Return [x, y] of the center of cell containing provided text 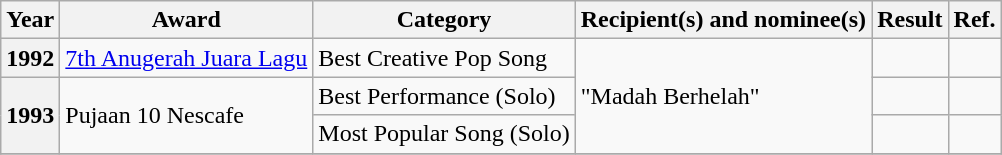
Recipient(s) and nominee(s) [723, 20]
Year [30, 20]
Most Popular Song (Solo) [444, 134]
Pujaan 10 Nescafe [186, 115]
Category [444, 20]
Award [186, 20]
Best Performance (Solo) [444, 96]
1992 [30, 58]
"Madah Berhelah" [723, 96]
1993 [30, 115]
Best Creative Pop Song [444, 58]
Ref. [974, 20]
7th Anugerah Juara Lagu [186, 58]
Result [910, 20]
